Return (x, y) of the center of cell containing provided text 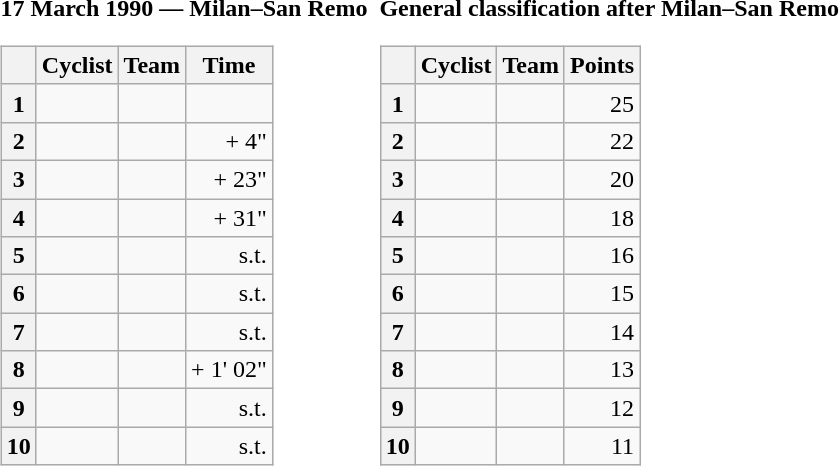
+ 31" (230, 217)
11 (602, 446)
15 (602, 294)
Time (230, 65)
18 (602, 217)
+ 4" (230, 141)
Points (602, 65)
13 (602, 370)
14 (602, 332)
20 (602, 179)
25 (602, 103)
+ 23" (230, 179)
+ 1' 02" (230, 370)
16 (602, 256)
22 (602, 141)
12 (602, 408)
